Find where the given text appears and provide that cell's center as (X, Y) coordinate. 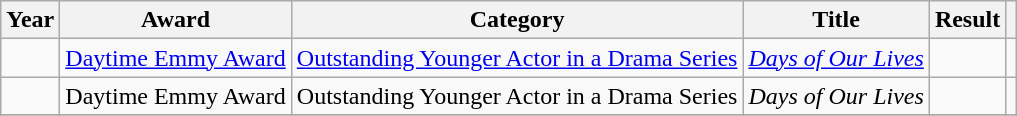
Category (517, 20)
Result (967, 20)
Year (30, 20)
Title (836, 20)
Award (176, 20)
